Output the (X, Y) coordinate of the center of the cell containing the given text.  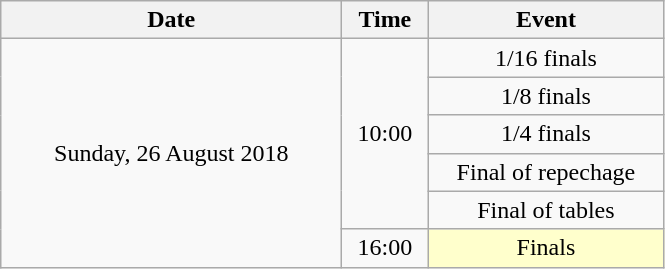
1/16 finals (546, 58)
16:00 (385, 248)
Time (385, 20)
Event (546, 20)
Finals (546, 248)
Final of repechage (546, 172)
Sunday, 26 August 2018 (172, 153)
Final of tables (546, 210)
Date (172, 20)
1/4 finals (546, 134)
1/8 finals (546, 96)
10:00 (385, 134)
